For the text-containing cell, return its midpoint in [x, y] coordinate format. 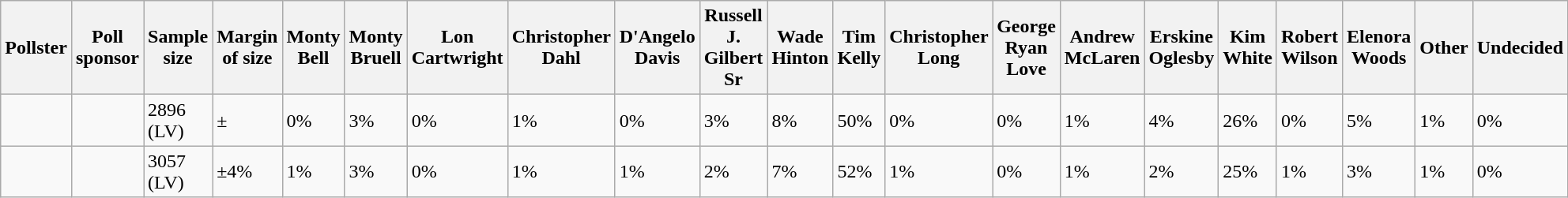
Poll sponsor [107, 47]
52% [859, 172]
26% [1248, 120]
Monty Bruell [376, 47]
Lon Cartwright [457, 47]
Elenora Woods [1378, 47]
5% [1378, 120]
Margin of size [247, 47]
Undecided [1520, 47]
7% [800, 172]
3057(LV) [179, 172]
Samplesize [179, 47]
Erskine Oglesby [1182, 47]
George Ryan Love [1027, 47]
25% [1248, 172]
Russell J. Gilbert Sr [733, 47]
± [247, 120]
8% [800, 120]
±4% [247, 172]
2896(LV) [179, 120]
Other [1444, 47]
50% [859, 120]
Wade Hinton [800, 47]
Tim Kelly [859, 47]
Pollster [36, 47]
Christopher Long [939, 47]
Kim White [1248, 47]
4% [1182, 120]
Robert Wilson [1309, 47]
D'Angelo Davis [658, 47]
Monty Bell [313, 47]
Christopher Dahl [561, 47]
Andrew McLaren [1102, 47]
